Scan for the cell matching the given text and deliver its [X, Y] coordinate at center. 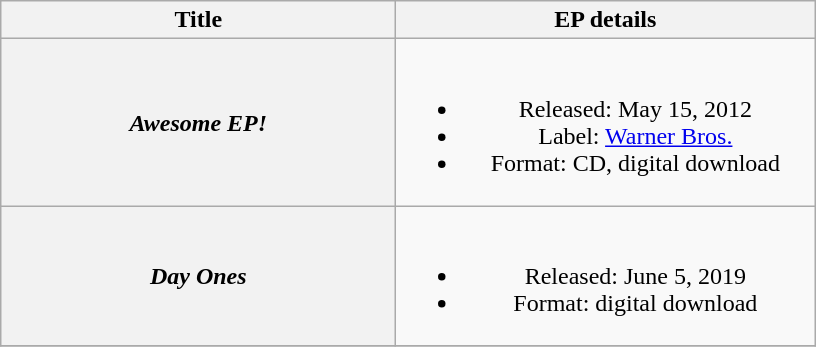
Released: May 15, 2012Label: Warner Bros.Format: CD, digital download [606, 122]
EP details [606, 20]
Title [198, 20]
Awesome EP! [198, 122]
Day Ones [198, 276]
Released: June 5, 2019Format: digital download [606, 276]
